Locate the cell with the specified text and output its (X, Y) center coordinate. 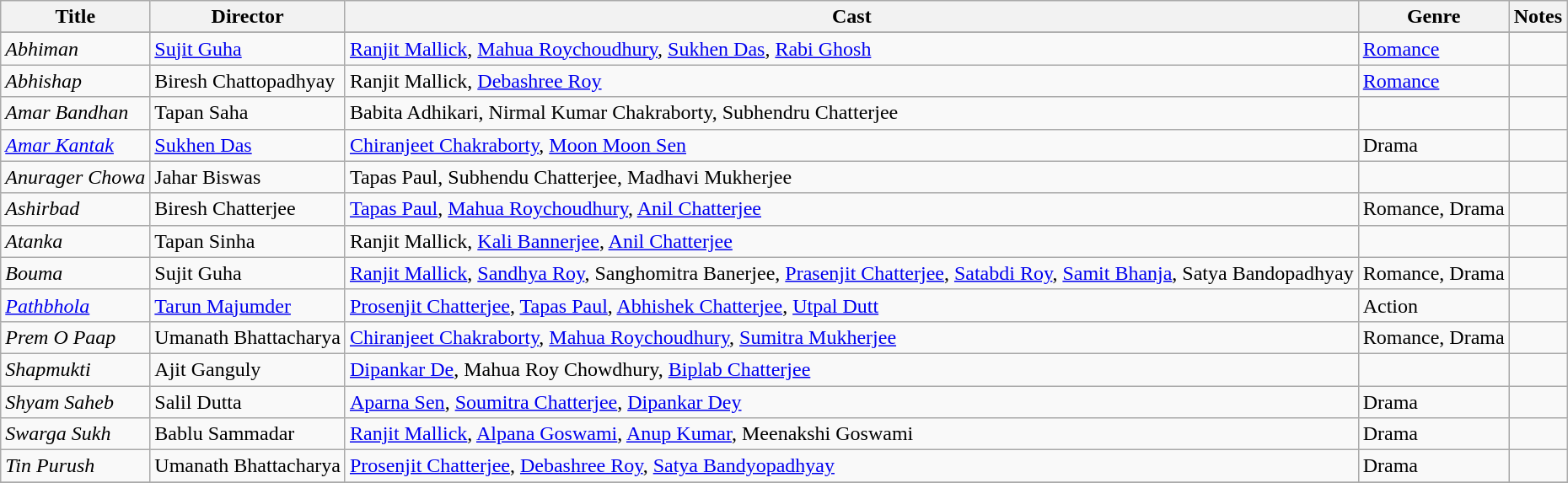
Prosenjit Chatterjee, Debashree Roy, Satya Bandyopadhyay (851, 466)
Cast (851, 17)
Tapas Paul, Subhendu Chatterjee, Madhavi Mukherjee (851, 177)
Sukhen Das (248, 145)
Genre (1433, 17)
Shyam Saheb (76, 402)
Ranjit Mallick, Alpana Goswami, Anup Kumar, Meenakshi Goswami (851, 434)
Babita Adhikari, Nirmal Kumar Chakraborty, Subhendru Chatterjee (851, 113)
Director (248, 17)
Anurager Chowa (76, 177)
Tapan Sinha (248, 241)
Ranjit Mallick, Kali Bannerjee, Anil Chatterjee (851, 241)
Shapmukti (76, 369)
Swarga Sukh (76, 434)
Ajit Ganguly (248, 369)
Pathbhola (76, 305)
Tapas Paul, Mahua Roychoudhury, Anil Chatterjee (851, 209)
Tapan Saha (248, 113)
Notes (1538, 17)
Ranjit Mallick, Mahua Roychoudhury, Sukhen Das, Rabi Ghosh (851, 49)
Prem O Paap (76, 337)
Ranjit Mallick, Debashree Roy (851, 81)
Salil Dutta (248, 402)
Abhishap (76, 81)
Tarun Majumder (248, 305)
Atanka (76, 241)
Chiranjeet Chakraborty, Moon Moon Sen (851, 145)
Jahar Biswas (248, 177)
Abhiman (76, 49)
Ashirbad (76, 209)
Amar Kantak (76, 145)
Aparna Sen, Soumitra Chatterjee, Dipankar Dey (851, 402)
Amar Bandhan (76, 113)
Action (1433, 305)
Chiranjeet Chakraborty, Mahua Roychoudhury, Sumitra Mukherjee (851, 337)
Bouma (76, 273)
Biresh Chattopadhyay (248, 81)
Prosenjit Chatterjee, Tapas Paul, Abhishek Chatterjee, Utpal Dutt (851, 305)
Tin Purush (76, 466)
Bablu Sammadar (248, 434)
Biresh Chatterjee (248, 209)
Dipankar De, Mahua Roy Chowdhury, Biplab Chatterjee (851, 369)
Ranjit Mallick, Sandhya Roy, Sanghomitra Banerjee, Prasenjit Chatterjee, Satabdi Roy, Samit Bhanja, Satya Bandopadhyay (851, 273)
Title (76, 17)
